Detect which cell encompasses the target text, then output its (X, Y) center coordinate. 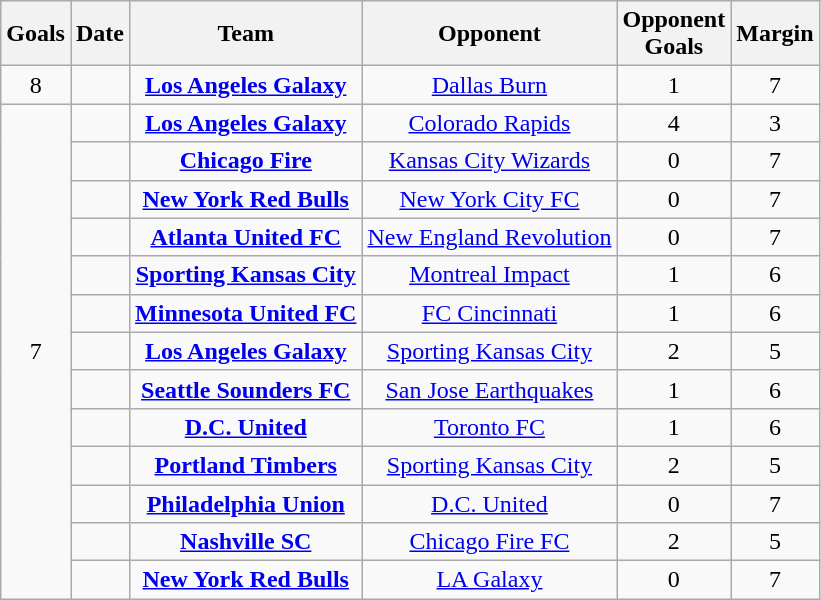
Philadelphia Union (246, 503)
Portland Timbers (246, 465)
Kansas City Wizards (490, 161)
4 (674, 123)
OpponentGoals (674, 34)
8 (36, 85)
Opponent (490, 34)
Team (246, 34)
Chicago Fire (246, 161)
New York City FC (490, 199)
FC Cincinnati (490, 313)
Chicago Fire FC (490, 542)
Minnesota United FC (246, 313)
San Jose Earthquakes (490, 389)
Colorado Rapids (490, 123)
Dallas Burn (490, 85)
Seattle Sounders FC (246, 389)
Toronto FC (490, 427)
Goals (36, 34)
Atlanta United FC (246, 237)
3 (775, 123)
Date (100, 34)
Montreal Impact (490, 275)
LA Galaxy (490, 580)
New England Revolution (490, 237)
Margin (775, 34)
Nashville SC (246, 542)
